Output the [x, y] coordinate of the center of the cell containing the given text.  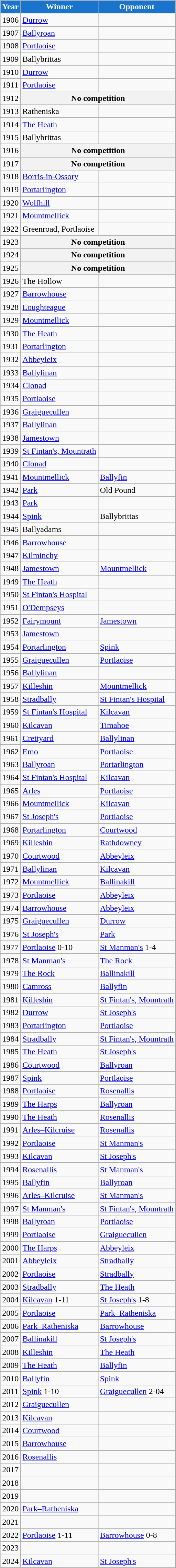
1949 [10, 582]
1941 [10, 477]
1979 [10, 973]
2002 [10, 1274]
1926 [10, 281]
2024 [10, 1561]
1909 [10, 59]
St Joseph's 1-8 [137, 1300]
1938 [10, 438]
1971 [10, 869]
1963 [10, 764]
Old Pound [137, 490]
1965 [10, 790]
1942 [10, 490]
1945 [10, 529]
1936 [10, 412]
1946 [10, 542]
Arles [59, 790]
1994 [10, 1169]
1924 [10, 255]
1998 [10, 1222]
Fairymount [59, 621]
1952 [10, 621]
2011 [10, 1391]
1990 [10, 1117]
1923 [10, 242]
Year [10, 7]
Winner [59, 7]
1997 [10, 1208]
1996 [10, 1195]
Camross [59, 986]
Ratheniska [59, 111]
1914 [10, 124]
1921 [10, 216]
1958 [10, 699]
1943 [10, 503]
1948 [10, 568]
Emo [59, 751]
2012 [10, 1404]
2008 [10, 1352]
1940 [10, 464]
1906 [10, 20]
1969 [10, 843]
1944 [10, 516]
2009 [10, 1365]
1916 [10, 150]
2003 [10, 1287]
2010 [10, 1378]
1964 [10, 777]
1933 [10, 372]
1910 [10, 72]
Greenroad, Portlaoise [59, 229]
1988 [10, 1091]
1959 [10, 712]
1931 [10, 346]
1915 [10, 137]
1978 [10, 960]
1918 [10, 177]
Kilcavan 1-11 [59, 1300]
2018 [10, 1483]
1912 [10, 98]
2017 [10, 1470]
1982 [10, 1013]
2022 [10, 1535]
1939 [10, 451]
1911 [10, 85]
1927 [10, 294]
2005 [10, 1313]
Loughteague [59, 307]
2020 [10, 1509]
1956 [10, 673]
Barrowhouse 0-8 [137, 1535]
2000 [10, 1248]
1954 [10, 647]
The Hollow [59, 281]
2004 [10, 1300]
1960 [10, 725]
Graiguecullen 2-04 [137, 1391]
1935 [10, 399]
1907 [10, 33]
1925 [10, 268]
Rathdowney [137, 843]
1976 [10, 934]
1947 [10, 555]
1999 [10, 1235]
Wolfhill [59, 203]
1974 [10, 908]
1972 [10, 882]
1917 [10, 164]
1937 [10, 425]
2014 [10, 1431]
1908 [10, 46]
1983 [10, 1026]
O'Dempseys [59, 608]
1973 [10, 895]
1953 [10, 634]
1929 [10, 320]
1919 [10, 190]
1930 [10, 333]
1995 [10, 1182]
2006 [10, 1326]
1955 [10, 660]
Borris-in-Ossory [59, 177]
Timahoe [137, 725]
1980 [10, 986]
1985 [10, 1052]
1993 [10, 1156]
2016 [10, 1457]
Crettyard [59, 738]
1920 [10, 203]
1991 [10, 1130]
1970 [10, 856]
Portlaoise 1-11 [59, 1535]
Spink 1-10 [59, 1391]
Kilminchy [59, 555]
1913 [10, 111]
1987 [10, 1078]
2013 [10, 1418]
2023 [10, 1548]
Opponent [137, 7]
Ballyadams [59, 529]
1961 [10, 738]
1932 [10, 359]
1967 [10, 817]
1962 [10, 751]
1968 [10, 830]
1975 [10, 921]
2019 [10, 1496]
2015 [10, 1444]
1984 [10, 1039]
1966 [10, 804]
1977 [10, 947]
1989 [10, 1104]
1928 [10, 307]
Portlaoise 0-10 [59, 947]
2021 [10, 1522]
1981 [10, 1000]
2007 [10, 1339]
1934 [10, 386]
1992 [10, 1143]
2001 [10, 1261]
St Manman's 1-4 [137, 947]
1957 [10, 686]
1951 [10, 608]
1922 [10, 229]
1986 [10, 1065]
1950 [10, 595]
